Scan for the cell matching the given text and deliver its [X, Y] coordinate at center. 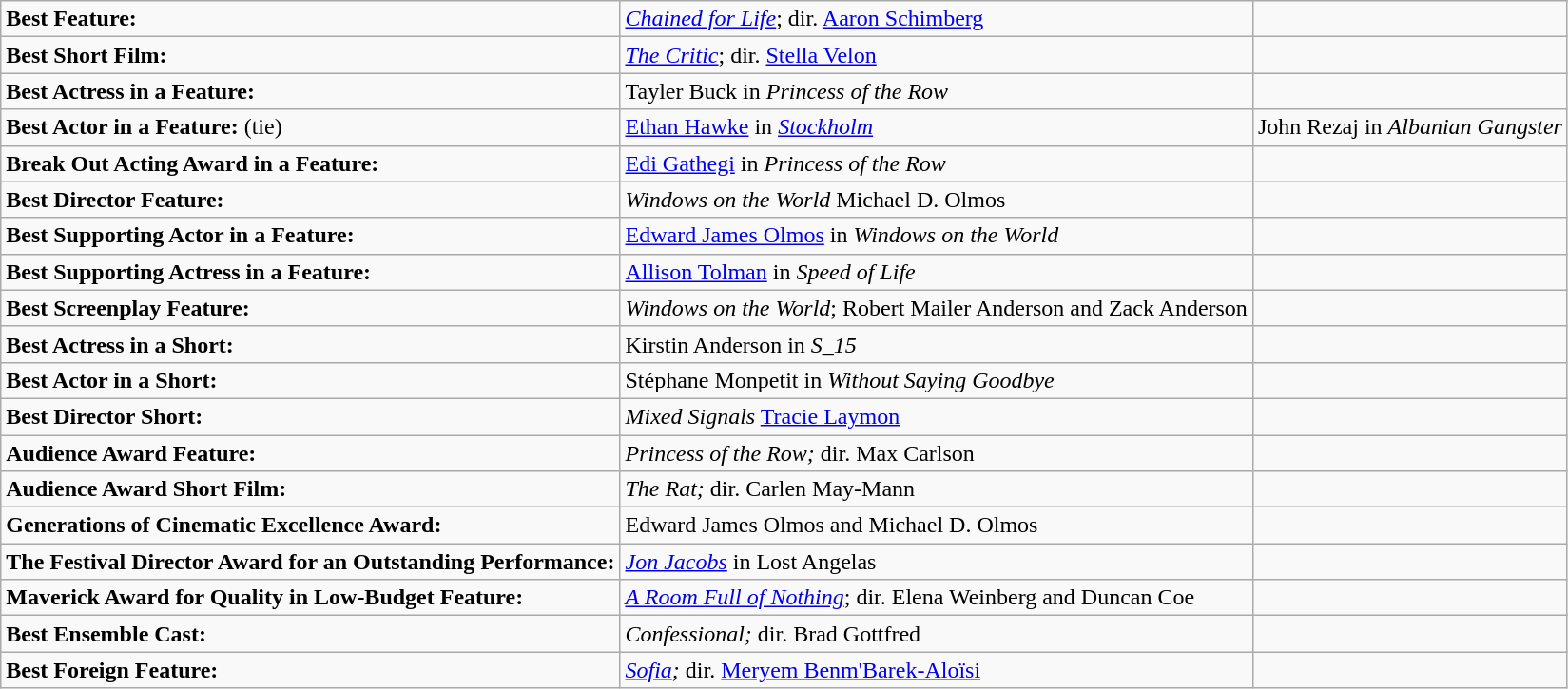
Princess of the Row; dir. Max Carlson [936, 453]
Best Screenplay Feature: [310, 308]
Best Supporting Actress in a Feature: [310, 272]
Best Actress in a Short: [310, 344]
Stéphane Monpetit in Without Saying Goodbye [936, 380]
Best Director Feature: [310, 200]
Edward James Olmos in Windows on the World [936, 236]
Best Feature: [310, 19]
Windows on the World Michael D. Olmos [936, 200]
Chained for Life; dir. Aaron Schimberg [936, 19]
The Critic; dir. Stella Velon [936, 55]
Best Actor in a Short: [310, 380]
The Festival Director Award for an Outstanding Performance: [310, 562]
Allison Tolman in Speed of Life [936, 272]
Best Short Film: [310, 55]
Confessional; dir. Brad Gottfred [936, 634]
Audience Award Feature: [310, 453]
Ethan Hawke in Stockholm [936, 127]
The Rat; dir. Carlen May-Mann [936, 489]
Best Director Short: [310, 416]
Best Supporting Actor in a Feature: [310, 236]
Windows on the World; Robert Mailer Anderson and Zack Anderson [936, 308]
Best Actor in a Feature: (tie) [310, 127]
Jon Jacobs in Lost Angelas [936, 562]
Edi Gathegi in Princess of the Row [936, 163]
Audience Award Short Film: [310, 489]
Generations of Cinematic Excellence Award: [310, 526]
Edward James Olmos and Michael D. Olmos [936, 526]
Kirstin Anderson in S_15 [936, 344]
Sofia; dir. Meryem Benm'Barek-Aloïsi [936, 670]
Best Actress in a Feature: [310, 91]
Break Out Acting Award in a Feature: [310, 163]
Best Ensemble Cast: [310, 634]
A Room Full of Nothing; dir. Elena Weinberg and Duncan Coe [936, 598]
John Rezaj in Albanian Gangster [1409, 127]
Tayler Buck in Princess of the Row [936, 91]
Mixed Signals Tracie Laymon [936, 416]
Best Foreign Feature: [310, 670]
Maverick Award for Quality in Low-Budget Feature: [310, 598]
